Search for the cell housing the specified text and yield its (x, y) center coordinate. 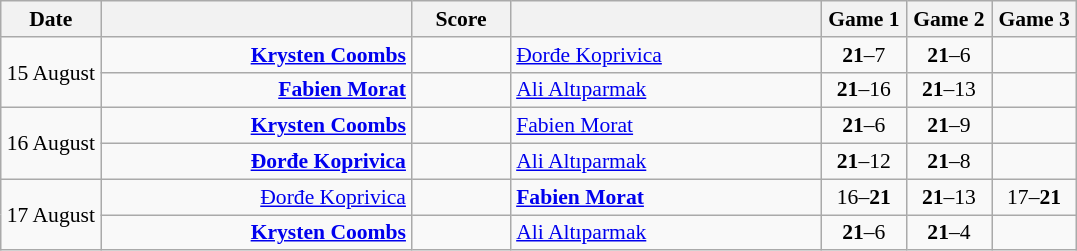
16 August (51, 144)
15 August (51, 72)
Score (461, 19)
21–16 (864, 90)
21–9 (948, 126)
21–12 (864, 162)
Game 1 (864, 19)
Date (51, 19)
21–8 (948, 162)
17–21 (1034, 197)
21–4 (948, 233)
Game 2 (948, 19)
Game 3 (1034, 19)
21–7 (864, 55)
16–21 (864, 197)
17 August (51, 214)
